From the cell containing the given text, extract its center point as [x, y] coordinate. 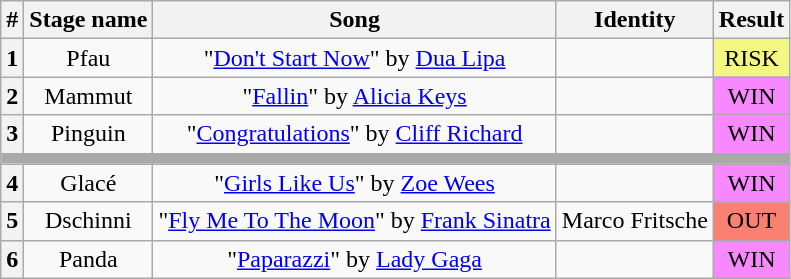
"Don't Start Now" by Dua Lipa [354, 58]
Glacé [88, 183]
4 [12, 183]
Mammut [88, 96]
Panda [88, 259]
RISK [751, 58]
"Congratulations" by Cliff Richard [354, 134]
OUT [751, 221]
Pfau [88, 58]
Pinguin [88, 134]
6 [12, 259]
"Fly Me To The Moon" by Frank Sinatra [354, 221]
2 [12, 96]
5 [12, 221]
# [12, 20]
Stage name [88, 20]
1 [12, 58]
"Girls Like Us" by Zoe Wees [354, 183]
Dschinni [88, 221]
Song [354, 20]
"Paparazzi" by Lady Gaga [354, 259]
3 [12, 134]
Result [751, 20]
Identity [634, 20]
Marco Fritsche [634, 221]
"Fallin" by Alicia Keys [354, 96]
